From the cell containing the given text, extract its center point as (X, Y) coordinate. 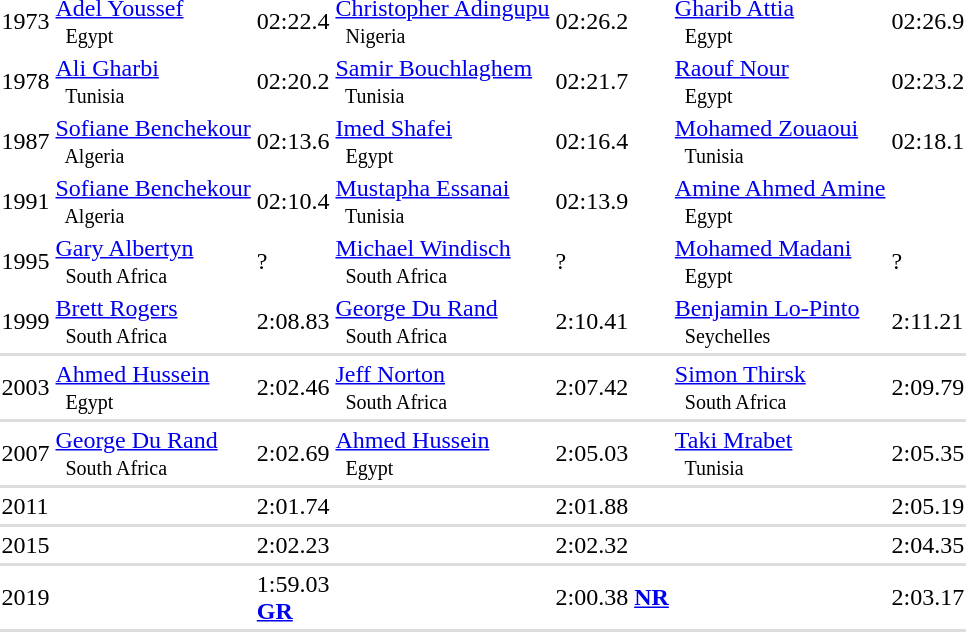
2:00.38 NR (612, 598)
02:18.1 (928, 142)
2015 (26, 545)
Gary Albertyn South Africa (153, 262)
1995 (26, 262)
Brett Rogers South Africa (153, 322)
02:13.6 (293, 142)
02:16.4 (612, 142)
2:02.69 (293, 454)
Mustapha Essanai Tunisia (442, 202)
2:04.35 (928, 545)
1987 (26, 142)
1999 (26, 322)
1:59.03GR (293, 598)
2:10.41 (612, 322)
2:01.88 (612, 506)
Mohamed Zouaoui Tunisia (780, 142)
2007 (26, 454)
Imed Shafei Egypt (442, 142)
1991 (26, 202)
2:08.83 (293, 322)
2:02.46 (293, 388)
1978 (26, 82)
2003 (26, 388)
Jeff Norton South Africa (442, 388)
2:02.23 (293, 545)
2:03.17 (928, 598)
Raouf Nour Egypt (780, 82)
Taki Mrabet Tunisia (780, 454)
2019 (26, 598)
Benjamin Lo-Pinto Seychelles (780, 322)
02:23.2 (928, 82)
Simon Thirsk South Africa (780, 388)
Ali Gharbi Tunisia (153, 82)
2:01.74 (293, 506)
02:13.9 (612, 202)
2:05.19 (928, 506)
2:05.03 (612, 454)
2:11.21 (928, 322)
02:10.4 (293, 202)
02:21.7 (612, 82)
Samir Bouchlaghem Tunisia (442, 82)
Amine Ahmed Amine Egypt (780, 202)
2:05.35 (928, 454)
Michael Windisch South Africa (442, 262)
2:07.42 (612, 388)
2:02.32 (612, 545)
Mohamed Madani Egypt (780, 262)
2011 (26, 506)
2:09.79 (928, 388)
02:20.2 (293, 82)
